Pinpoint the cell where the given text exists, returning its (X, Y) midpoint coordinate. 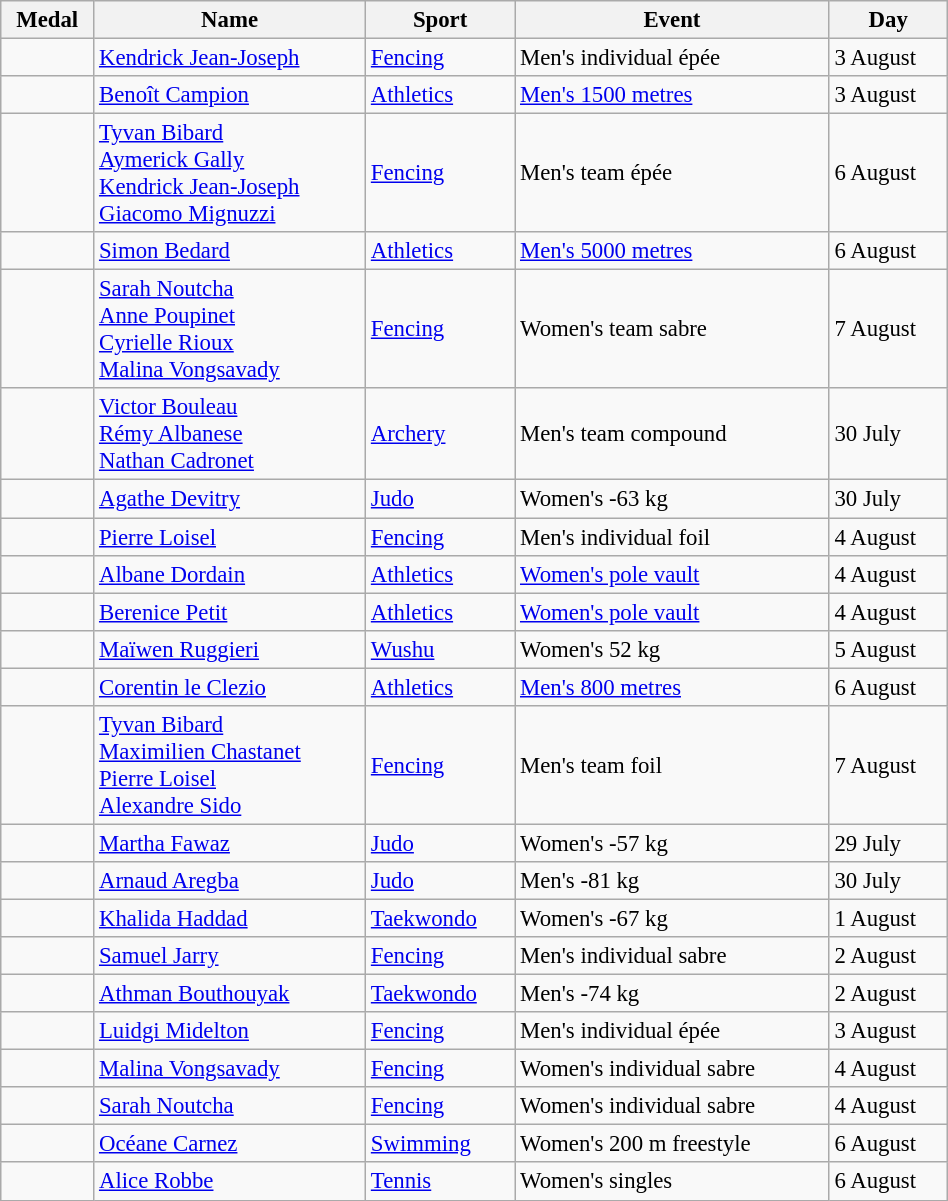
Men's 1500 metres (672, 95)
Medal (48, 20)
Swimming (440, 1144)
5 August (888, 649)
Tennis (440, 1182)
Kendrick Jean-Joseph (230, 58)
Alice Robbe (230, 1182)
29 July (888, 843)
Maïwen Ruggieri (230, 649)
Men's -81 kg (672, 881)
Océane Carnez (230, 1144)
Sport (440, 20)
Victor BouleauRémy AlbaneseNathan Cadronet (230, 434)
Pierre Loisel (230, 537)
Men's individual sabre (672, 956)
Wushu (440, 649)
Tyvan BibardAymerick GallyKendrick Jean-JosephGiacomo Mignuzzi (230, 174)
Arnaud Aregba (230, 881)
Women's -57 kg (672, 843)
Samuel Jarry (230, 956)
Men's team épée (672, 174)
Men's individual foil (672, 537)
Men's 800 metres (672, 687)
Name (230, 20)
Women's team sabre (672, 330)
Simon Bedard (230, 251)
Luidgi Midelton (230, 1031)
Albane Dordain (230, 574)
Men's -74 kg (672, 994)
Men's 5000 metres (672, 251)
Tyvan BibardMaximilien ChastanetPierre LoiselAlexandre Sido (230, 766)
Women's -63 kg (672, 499)
Malina Vongsavady (230, 1069)
Athman Bouthouyak (230, 994)
Martha Fawaz (230, 843)
Women's 52 kg (672, 649)
Men's team compound (672, 434)
Benoît Campion (230, 95)
Event (672, 20)
Corentin le Clezio (230, 687)
Sarah Noutcha (230, 1106)
Men's team foil (672, 766)
Day (888, 20)
Agathe Devitry (230, 499)
1 August (888, 918)
Archery (440, 434)
Sarah NoutchaAnne PoupinetCyrielle RiouxMalina Vongsavady (230, 330)
Women's -67 kg (672, 918)
Women's 200 m freestyle (672, 1144)
Khalida Haddad (230, 918)
Berenice Petit (230, 612)
Women's singles (672, 1182)
